From the cell containing the given text, extract its center point as [x, y] coordinate. 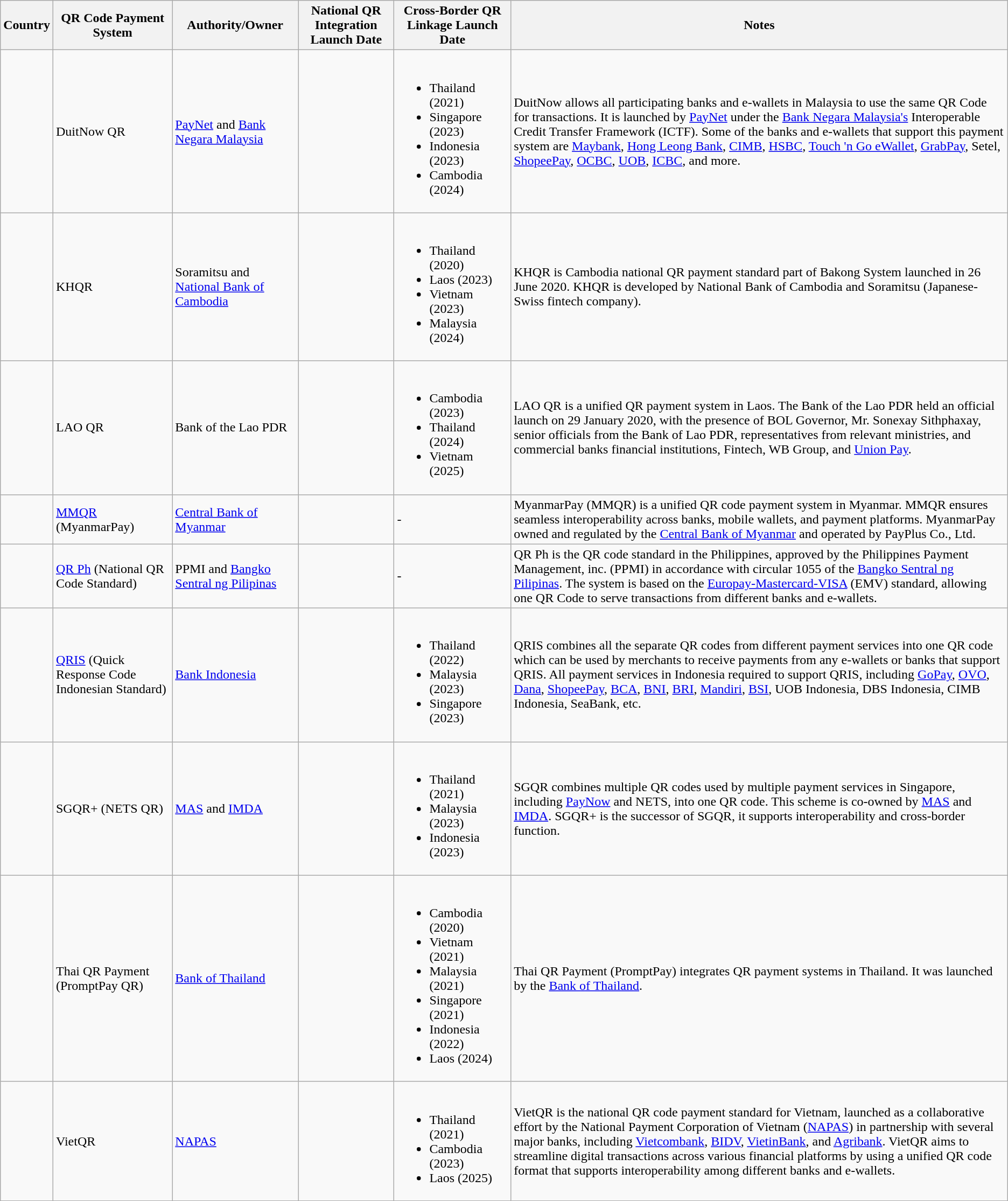
VietQR [112, 1141]
Thailand (2021)Cambodia (2023)Laos (2025) [452, 1141]
Cambodia (2023)Thailand (2024)Vietnam (2025) [452, 428]
Thai QR Payment (PromptPay) integrates QR payment systems in Thailand. It was launched by the Bank of Thailand. [759, 978]
Authority/Owner [235, 25]
QR Code Payment System [112, 25]
KHQR [112, 287]
QRIS (Quick Response Code Indonesian Standard) [112, 675]
Thailand (2021)Malaysia (2023)Indonesia (2023) [452, 808]
Central Bank of Myanmar [235, 519]
NAPAS [235, 1141]
Notes [759, 25]
Cambodia (2020)Vietnam (2021)Malaysia (2021)Singapore (2021)Indonesia (2022)Laos (2024) [452, 978]
SGQR+ (NETS QR) [112, 808]
Thai QR Payment (PromptPay QR) [112, 978]
Bank Indonesia [235, 675]
Country [27, 25]
MAS and IMDA [235, 808]
Thailand (2022)Malaysia (2023)Singapore (2023) [452, 675]
Bank of Thailand [235, 978]
PayNet and Bank Negara Malaysia [235, 131]
Bank of the Lao PDR [235, 428]
LAO QR [112, 428]
DuitNow QR [112, 131]
MMQR (MyanmarPay) [112, 519]
Thailand (2020)Laos (2023)Vietnam (2023)Malaysia (2024) [452, 287]
Thailand (2021)Singapore (2023)Indonesia (2023)Cambodia (2024) [452, 131]
Soramitsu and National Bank of Cambodia [235, 287]
QR Ph (National QR Code Standard) [112, 576]
Cross-Border QR Linkage Launch Date [452, 25]
National QR Integration Launch Date [346, 25]
PPMI and Bangko Sentral ng Pilipinas [235, 576]
